Determine the [x, y] coordinate at the center of the cell enclosing the given text.  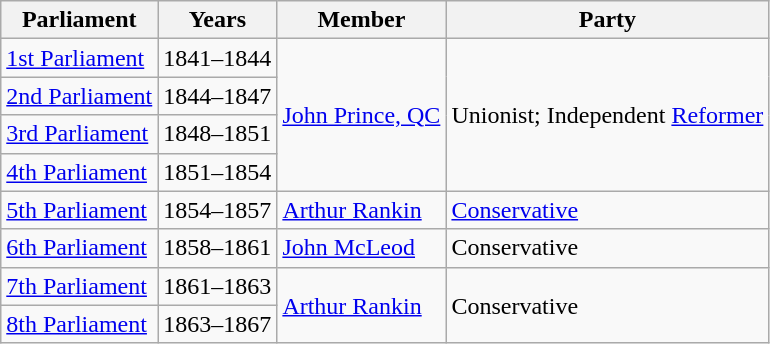
1854–1857 [218, 210]
John McLeod [362, 248]
1851–1854 [218, 172]
5th Parliament [80, 210]
4th Parliament [80, 172]
1848–1851 [218, 134]
7th Parliament [80, 286]
1st Parliament [80, 58]
6th Parliament [80, 248]
1841–1844 [218, 58]
1861–1863 [218, 286]
Unionist; Independent Reformer [608, 115]
1858–1861 [218, 248]
1844–1847 [218, 96]
8th Parliament [80, 324]
3rd Parliament [80, 134]
Years [218, 20]
Member [362, 20]
Parliament [80, 20]
Party [608, 20]
1863–1867 [218, 324]
2nd Parliament [80, 96]
John Prince, QC [362, 115]
